Return (x, y) of the center of cell containing provided text 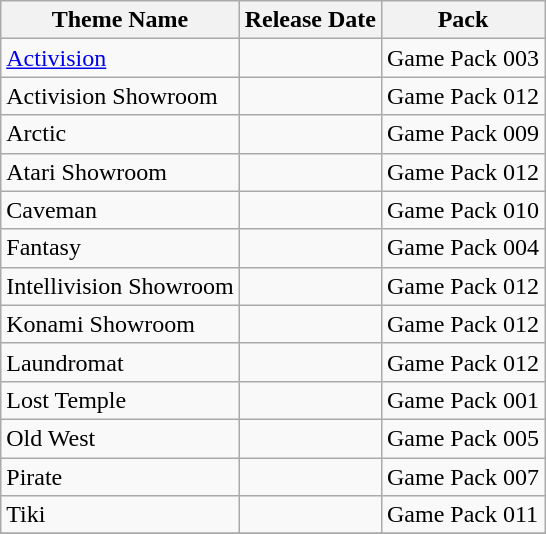
Release Date (310, 20)
Game Pack 001 (462, 400)
Game Pack 003 (462, 58)
Arctic (120, 134)
Theme Name (120, 20)
Fantasy (120, 248)
Intellivision Showroom (120, 286)
Game Pack 009 (462, 134)
Game Pack 004 (462, 248)
Lost Temple (120, 400)
Game Pack 007 (462, 477)
Pirate (120, 477)
Old West (120, 438)
Game Pack 011 (462, 515)
Game Pack 005 (462, 438)
Atari Showroom (120, 172)
Tiki (120, 515)
Laundromat (120, 362)
Pack (462, 20)
Activision (120, 58)
Caveman (120, 210)
Game Pack 010 (462, 210)
Konami Showroom (120, 324)
Activision Showroom (120, 96)
